Scan for the cell matching the given text and deliver its (X, Y) coordinate at center. 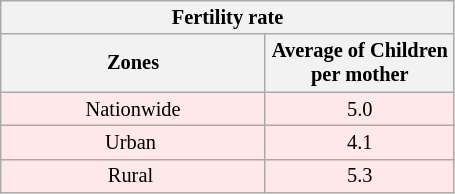
4.1 (360, 142)
5.0 (360, 109)
Zones (134, 63)
Average of Children per mother (360, 63)
Fertility rate (228, 17)
5.3 (360, 176)
Nationwide (134, 109)
Urban (134, 142)
Rural (134, 176)
